Provide the (X, Y) coordinate of the cell's center where the given text is located.  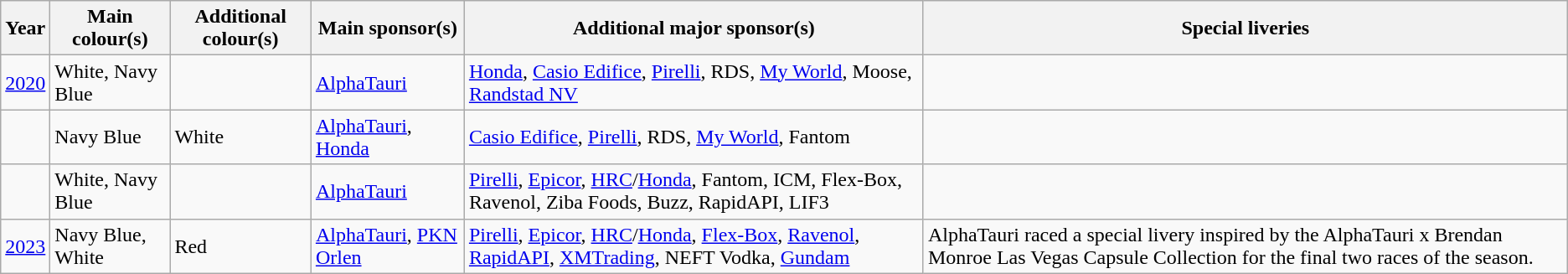
Additional colour(s) (240, 28)
Navy Blue (111, 137)
Pirelli, Epicor, HRC/Honda, Flex-Box, Ravenol, RapidAPI, XMTrading, NEFT Vodka, Gundam (694, 246)
Year (25, 28)
Main colour(s) (111, 28)
White (240, 137)
Additional major sponsor(s) (694, 28)
Main sponsor(s) (387, 28)
Honda, Casio Edifice, Pirelli, RDS, My World, Moose, Randstad NV (694, 82)
Pirelli, Epicor, HRC/Honda, Fantom, ICM, Flex-Box, Ravenol, Ziba Foods, Buzz, RapidAPI, LIF3 (694, 191)
Special liveries (1245, 28)
AlphaTauri, PKN Orlen (387, 246)
2023 (25, 246)
Navy Blue, White (111, 246)
Red (240, 246)
AlphaTauri, Honda (387, 137)
2020 (25, 82)
Casio Edifice, Pirelli, RDS, My World, Fantom (694, 137)
AlphaTauri raced a special livery inspired by the AlphaTauri x Brendan Monroe Las Vegas Capsule Collection for the final two races of the season. (1245, 246)
